Detect which cell encompasses the target text, then output its (x, y) center coordinate. 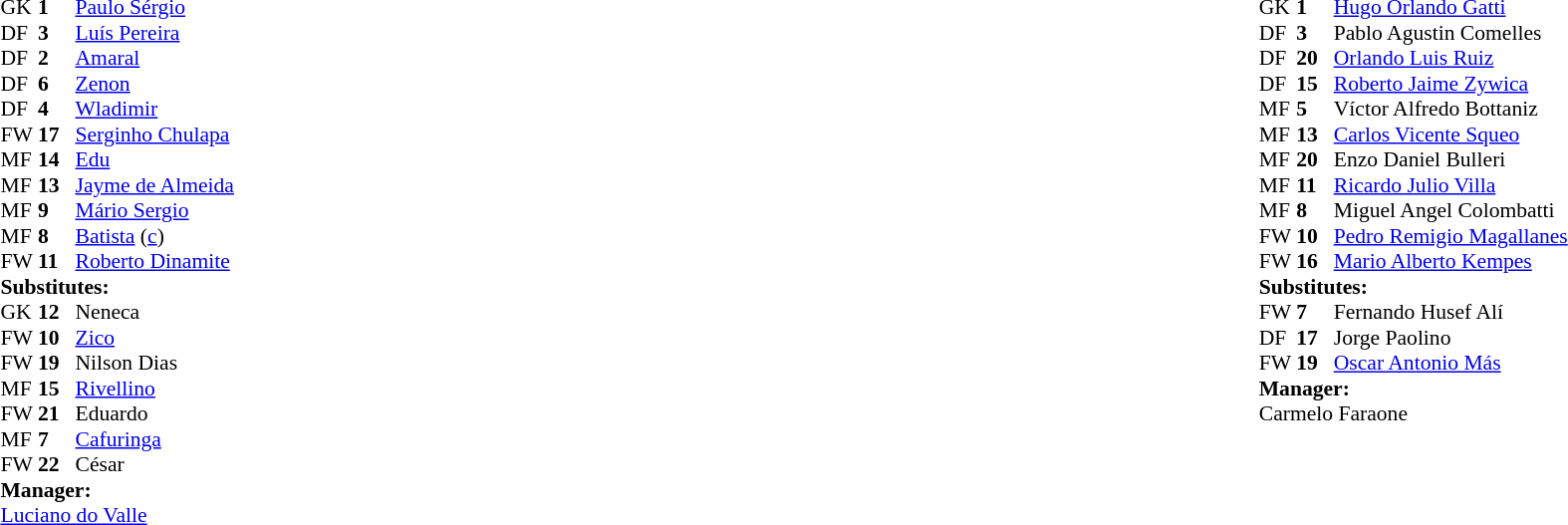
16 (1315, 262)
Zenon (155, 84)
Fernando Husef Alí (1450, 312)
Zico (155, 338)
Jorge Paolino (1450, 338)
5 (1315, 109)
Ricardo Julio Villa (1450, 185)
Roberto Jaime Zywica (1450, 84)
GK (19, 312)
Miguel Angel Colombatti (1450, 210)
Amaral (155, 59)
6 (57, 84)
Serginho Chulapa (155, 134)
Eduardo (155, 413)
Enzo Daniel Bulleri (1450, 160)
Batista (c) (155, 236)
Cafuringa (155, 439)
9 (57, 210)
Pablo Agustin Comelles (1450, 33)
21 (57, 413)
Jayme de Almeida (155, 185)
Luís Pereira (155, 33)
Nilson Dias (155, 364)
Neneca (155, 312)
César (155, 465)
Roberto Dinamite (155, 262)
22 (57, 465)
Wladimir (155, 109)
Edu (155, 160)
Mario Alberto Kempes (1450, 262)
Víctor Alfredo Bottaniz (1450, 109)
Pedro Remigio Magallanes (1450, 236)
2 (57, 59)
Carmelo Faraone (1414, 413)
Carlos Vicente Squeo (1450, 134)
14 (57, 160)
4 (57, 109)
12 (57, 312)
Rivellino (155, 389)
Oscar Antonio Más (1450, 364)
Mário Sergio (155, 210)
Orlando Luis Ruiz (1450, 59)
